From the cell containing the given text, extract its center point as (X, Y) coordinate. 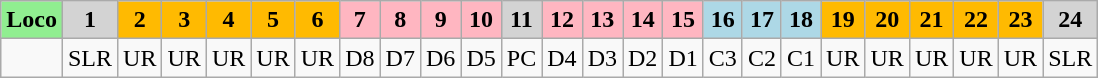
2 (140, 20)
1 (90, 20)
14 (642, 20)
D5 (481, 58)
D2 (642, 58)
24 (1070, 20)
21 (931, 20)
15 (683, 20)
16 (722, 20)
7 (360, 20)
18 (800, 20)
9 (440, 20)
8 (400, 20)
19 (843, 20)
C1 (800, 58)
D7 (400, 58)
3 (184, 20)
D6 (440, 58)
4 (228, 20)
17 (762, 20)
22 (976, 20)
12 (562, 20)
20 (887, 20)
Loco (32, 20)
C3 (722, 58)
D3 (602, 58)
13 (602, 20)
11 (521, 20)
10 (481, 20)
6 (317, 20)
C2 (762, 58)
23 (1020, 20)
D4 (562, 58)
PC (521, 58)
5 (273, 20)
D1 (683, 58)
D8 (360, 58)
